Identify which cell holds the provided text, then report its (x, y) central coordinate. 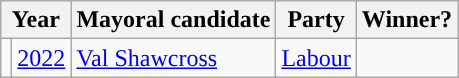
Winner? (406, 20)
2022 (42, 58)
Year (36, 20)
Labour (316, 58)
Party (316, 20)
Val Shawcross (174, 58)
Mayoral candidate (174, 20)
